Determine the [X, Y] coordinate at the center of the cell enclosing the given text.  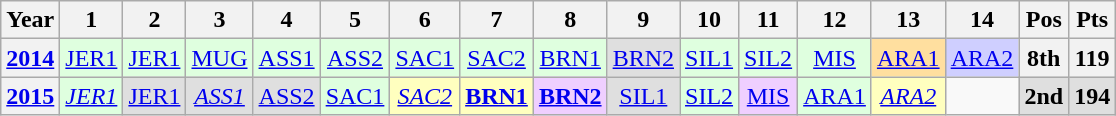
194 [1092, 96]
10 [710, 20]
7 [497, 20]
2014 [30, 58]
Pos [1044, 20]
3 [220, 20]
5 [355, 20]
8 [570, 20]
2015 [30, 96]
119 [1092, 58]
2 [154, 20]
6 [425, 20]
MUG [220, 58]
8th [1044, 58]
Year [30, 20]
12 [835, 20]
13 [908, 20]
4 [286, 20]
14 [982, 20]
2nd [1044, 96]
Pts [1092, 20]
9 [643, 20]
1 [92, 20]
11 [768, 20]
